Determine the (X, Y) coordinate at the center of the cell enclosing the given text.  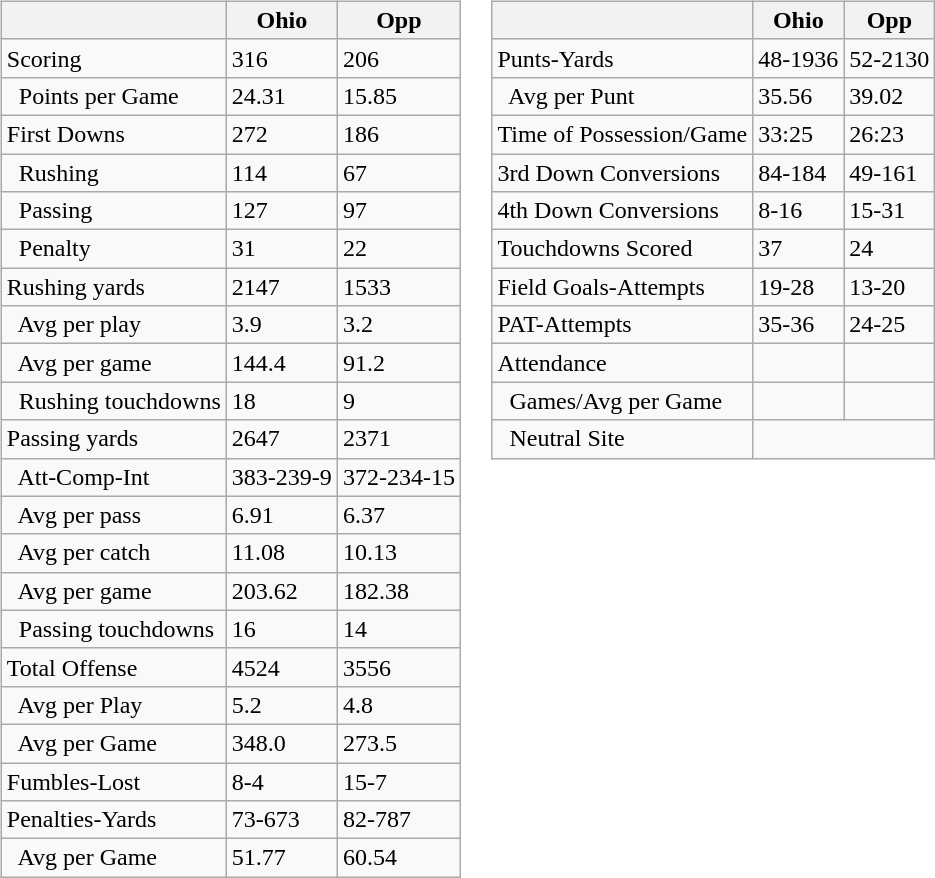
5.2 (282, 705)
1533 (398, 287)
Avg per Play (114, 705)
Avg per play (114, 325)
272 (282, 134)
3556 (398, 667)
2147 (282, 287)
Penalties-Yards (114, 820)
Field Goals-Attempts (622, 287)
37 (798, 249)
Rushing yards (114, 287)
8-16 (798, 211)
206 (398, 58)
35-36 (798, 325)
Punts-Yards (622, 58)
24.31 (282, 96)
Points per Game (114, 96)
8-4 (282, 781)
Rushing touchdowns (114, 401)
14 (398, 629)
49-161 (890, 173)
Touchdowns Scored (622, 249)
Passing yards (114, 439)
Neutral Site (622, 439)
3.2 (398, 325)
316 (282, 58)
91.2 (398, 363)
73-673 (282, 820)
372-234-15 (398, 477)
15-31 (890, 211)
Passing (114, 211)
6.91 (282, 515)
67 (398, 173)
3rd Down Conversions (622, 173)
Avg per Punt (622, 96)
3.9 (282, 325)
127 (282, 211)
24-25 (890, 325)
182.38 (398, 591)
Passing touchdowns (114, 629)
60.54 (398, 858)
15-7 (398, 781)
4524 (282, 667)
39.02 (890, 96)
Attendance (622, 363)
15.85 (398, 96)
Avg per pass (114, 515)
6.37 (398, 515)
186 (398, 134)
273.5 (398, 743)
35.56 (798, 96)
Rushing (114, 173)
51.77 (282, 858)
Fumbles-Lost (114, 781)
16 (282, 629)
13-20 (890, 287)
4.8 (398, 705)
18 (282, 401)
Penalty (114, 249)
22 (398, 249)
24 (890, 249)
Time of Possession/Game (622, 134)
19-28 (798, 287)
9 (398, 401)
52-2130 (890, 58)
114 (282, 173)
203.62 (282, 591)
348.0 (282, 743)
2371 (398, 439)
97 (398, 211)
First Downs (114, 134)
2647 (282, 439)
Avg per catch (114, 553)
Games/Avg per Game (622, 401)
26:23 (890, 134)
4th Down Conversions (622, 211)
Total Offense (114, 667)
82-787 (398, 820)
10.13 (398, 553)
84-184 (798, 173)
31 (282, 249)
Att-Comp-Int (114, 477)
383-239-9 (282, 477)
Scoring (114, 58)
PAT-Attempts (622, 325)
33:25 (798, 134)
144.4 (282, 363)
48-1936 (798, 58)
11.08 (282, 553)
